Pinpoint the cell where the given text exists, returning its (X, Y) midpoint coordinate. 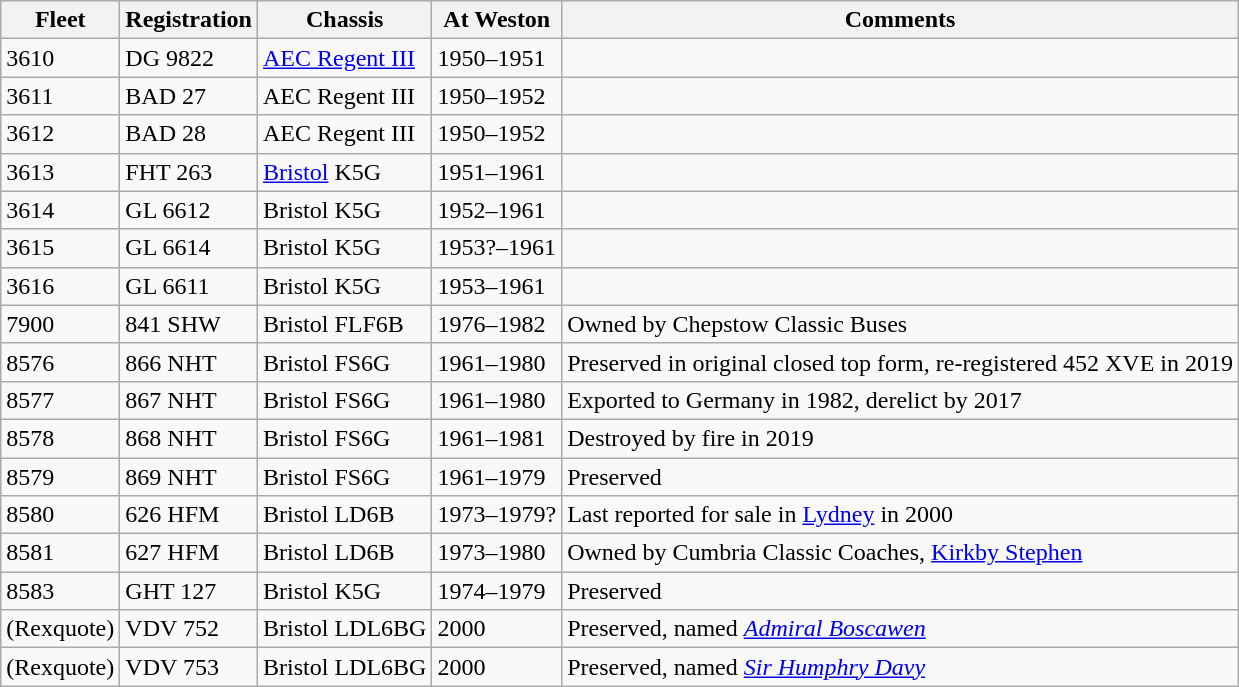
8581 (60, 553)
1953?–1961 (497, 248)
Preserved in original closed top form, re-registered 452 XVE in 2019 (900, 362)
DG 9822 (189, 58)
GL 6612 (189, 210)
869 NHT (189, 477)
1961–1981 (497, 438)
VDV 753 (189, 667)
1952–1961 (497, 210)
626 HFM (189, 515)
GL 6614 (189, 248)
3611 (60, 96)
8576 (60, 362)
841 SHW (189, 324)
8579 (60, 477)
VDV 752 (189, 629)
1973–1980 (497, 553)
866 NHT (189, 362)
Chassis (345, 20)
8578 (60, 438)
1950–1951 (497, 58)
8583 (60, 591)
Comments (900, 20)
3613 (60, 172)
8580 (60, 515)
8577 (60, 400)
867 NHT (189, 400)
Preserved, named Sir Humphry Davy (900, 667)
BAD 27 (189, 96)
GL 6611 (189, 286)
Destroyed by fire in 2019 (900, 438)
1976–1982 (497, 324)
Preserved, named Admiral Boscawen (900, 629)
Owned by Cumbria Classic Coaches, Kirkby Stephen (900, 553)
627 HFM (189, 553)
Bristol FLF6B (345, 324)
BAD 28 (189, 134)
GHT 127 (189, 591)
3612 (60, 134)
3610 (60, 58)
At Weston (497, 20)
3616 (60, 286)
1953–1961 (497, 286)
1961–1979 (497, 477)
3614 (60, 210)
Last reported for sale in Lydney in 2000 (900, 515)
Registration (189, 20)
3615 (60, 248)
Owned by Chepstow Classic Buses (900, 324)
FHT 263 (189, 172)
Fleet (60, 20)
868 NHT (189, 438)
7900 (60, 324)
1951–1961 (497, 172)
1974–1979 (497, 591)
Exported to Germany in 1982, derelict by 2017 (900, 400)
1973–1979? (497, 515)
